For the text-containing cell, return its midpoint in [X, Y] coordinate format. 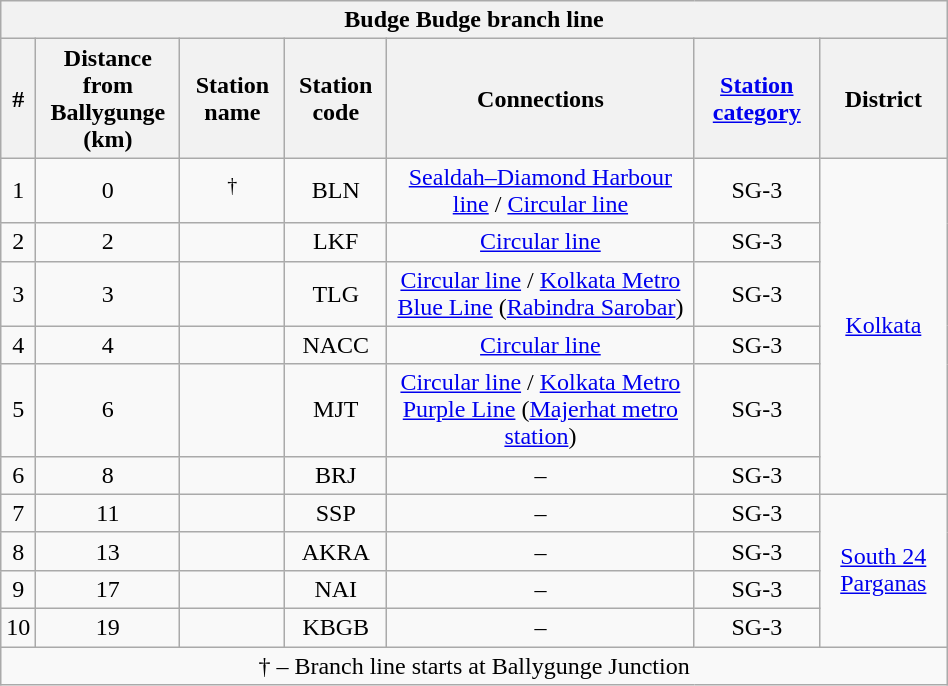
Station code [336, 98]
KBGB [336, 627]
AKRA [336, 551]
# [18, 98]
Sealdah–Diamond Harbour line / Circular line [540, 190]
† – Branch line starts at Ballygunge Junction [474, 665]
19 [108, 627]
LKF [336, 242]
17 [108, 589]
Station name [232, 98]
SSP [336, 513]
Circular line / Kolkata Metro Blue Line (Rabindra Sarobar) [540, 294]
Budge Budge branch line [474, 20]
BLN [336, 190]
9 [18, 589]
Circular line / Kolkata Metro Purple Line (Majerhat metro station) [540, 410]
† [232, 190]
7 [18, 513]
5 [18, 410]
MJT [336, 410]
District [883, 98]
1 [18, 190]
10 [18, 627]
Distance from Ballygunge (km) [108, 98]
NAI [336, 589]
0 [108, 190]
NACC [336, 345]
TLG [336, 294]
13 [108, 551]
Station category [756, 98]
Connections [540, 98]
Kolkata [883, 326]
11 [108, 513]
South 24 Parganas [883, 570]
BRJ [336, 475]
